Find where the given text appears and provide that cell's center as (X, Y) coordinate. 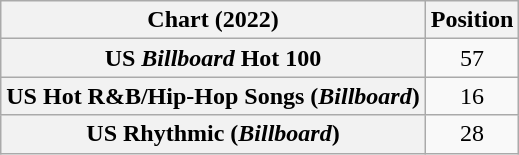
US Rhythmic (Billboard) (213, 134)
Position (472, 20)
US Hot R&B/Hip-Hop Songs (Billboard) (213, 96)
Chart (2022) (213, 20)
US Billboard Hot 100 (213, 58)
16 (472, 96)
28 (472, 134)
57 (472, 58)
